Provide the [x, y] coordinate of the cell's center where the given text is located.  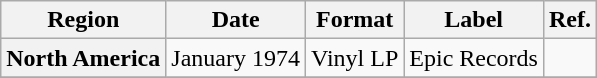
Date [236, 20]
Ref. [570, 20]
Label [474, 20]
Format [354, 20]
January 1974 [236, 58]
Epic Records [474, 58]
Region [84, 20]
North America [84, 58]
Vinyl LP [354, 58]
